Search for the cell housing the specified text and yield its (X, Y) center coordinate. 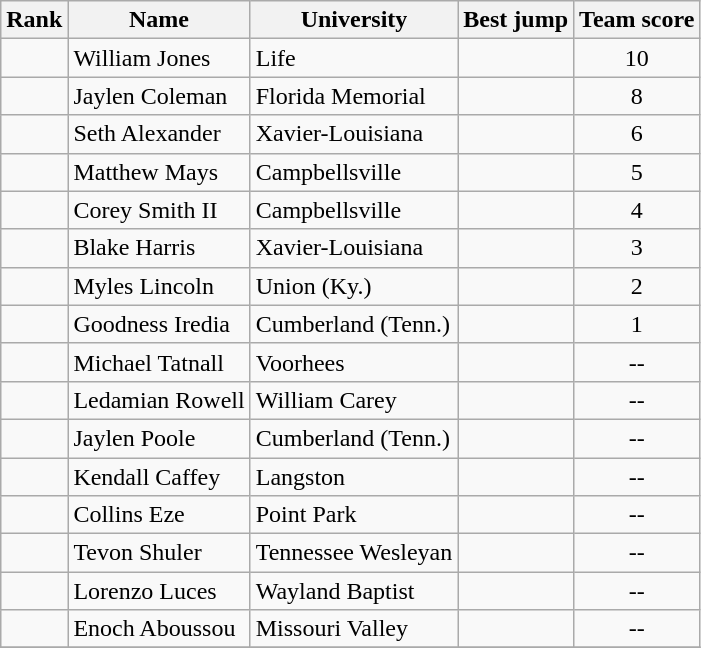
Voorhees (354, 362)
Florida Memorial (354, 96)
Kendall Caffey (159, 477)
University (354, 20)
Wayland Baptist (354, 591)
Matthew Mays (159, 172)
Tennessee Wesleyan (354, 553)
Life (354, 58)
Best jump (516, 20)
4 (637, 210)
William Carey (354, 400)
Myles Lincoln (159, 286)
Blake Harris (159, 248)
Seth Alexander (159, 134)
Union (Ky.) (354, 286)
Ledamian Rowell (159, 400)
Point Park (354, 515)
William Jones (159, 58)
Jaylen Poole (159, 438)
Michael Tatnall (159, 362)
3 (637, 248)
Enoch Aboussou (159, 629)
8 (637, 96)
Jaylen Coleman (159, 96)
Collins Eze (159, 515)
Name (159, 20)
Lorenzo Luces (159, 591)
Langston (354, 477)
Team score (637, 20)
Goodness Iredia (159, 324)
10 (637, 58)
2 (637, 286)
1 (637, 324)
Corey Smith II (159, 210)
Tevon Shuler (159, 553)
5 (637, 172)
Rank (34, 20)
6 (637, 134)
Missouri Valley (354, 629)
